Return (x, y) of the center of cell containing provided text 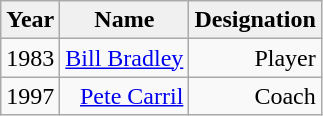
1997 (30, 96)
Coach (255, 96)
Designation (255, 20)
Name (124, 20)
Pete Carril (124, 96)
1983 (30, 58)
Bill Bradley (124, 58)
Year (30, 20)
Player (255, 58)
